Identify which cell holds the provided text, then report its [X, Y] central coordinate. 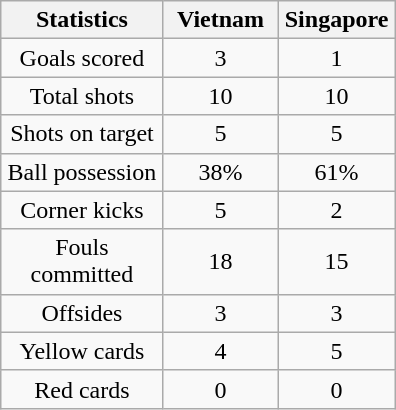
Vietnam [220, 20]
Ball possession [82, 172]
38% [220, 172]
1 [337, 58]
Yellow cards [82, 351]
61% [337, 172]
4 [220, 351]
Singapore [337, 20]
18 [220, 262]
15 [337, 262]
Shots on target [82, 134]
2 [337, 210]
Goals scored [82, 58]
Total shots [82, 96]
Corner kicks [82, 210]
Fouls committed [82, 262]
Red cards [82, 389]
Offsides [82, 313]
Statistics [82, 20]
